Search for the cell housing the specified text and yield its [X, Y] center coordinate. 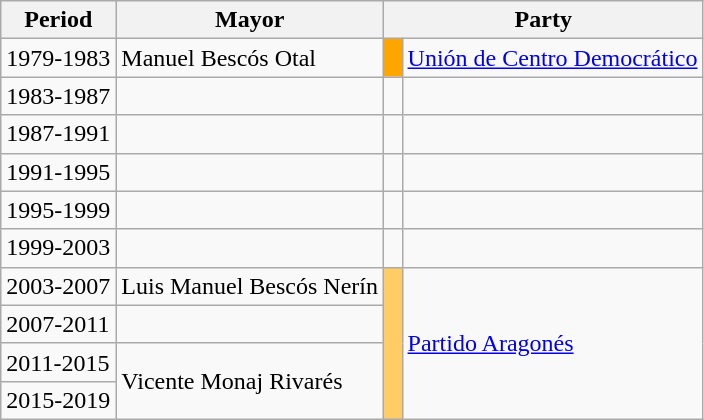
1979-1983 [58, 58]
Luis Manuel Bescós Nerín [250, 286]
1999-2003 [58, 248]
Period [58, 20]
2003-2007 [58, 286]
1995-1999 [58, 210]
Party [543, 20]
2007-2011 [58, 324]
2011-2015 [58, 362]
Mayor [250, 20]
Partido Aragonés [552, 343]
Manuel Bescós Otal [250, 58]
Unión de Centro Democrático [552, 58]
2015-2019 [58, 400]
1987-1991 [58, 134]
1983-1987 [58, 96]
Vicente Monaj Rivarés [250, 381]
1991-1995 [58, 172]
